From the cell containing the given text, extract its center point as [x, y] coordinate. 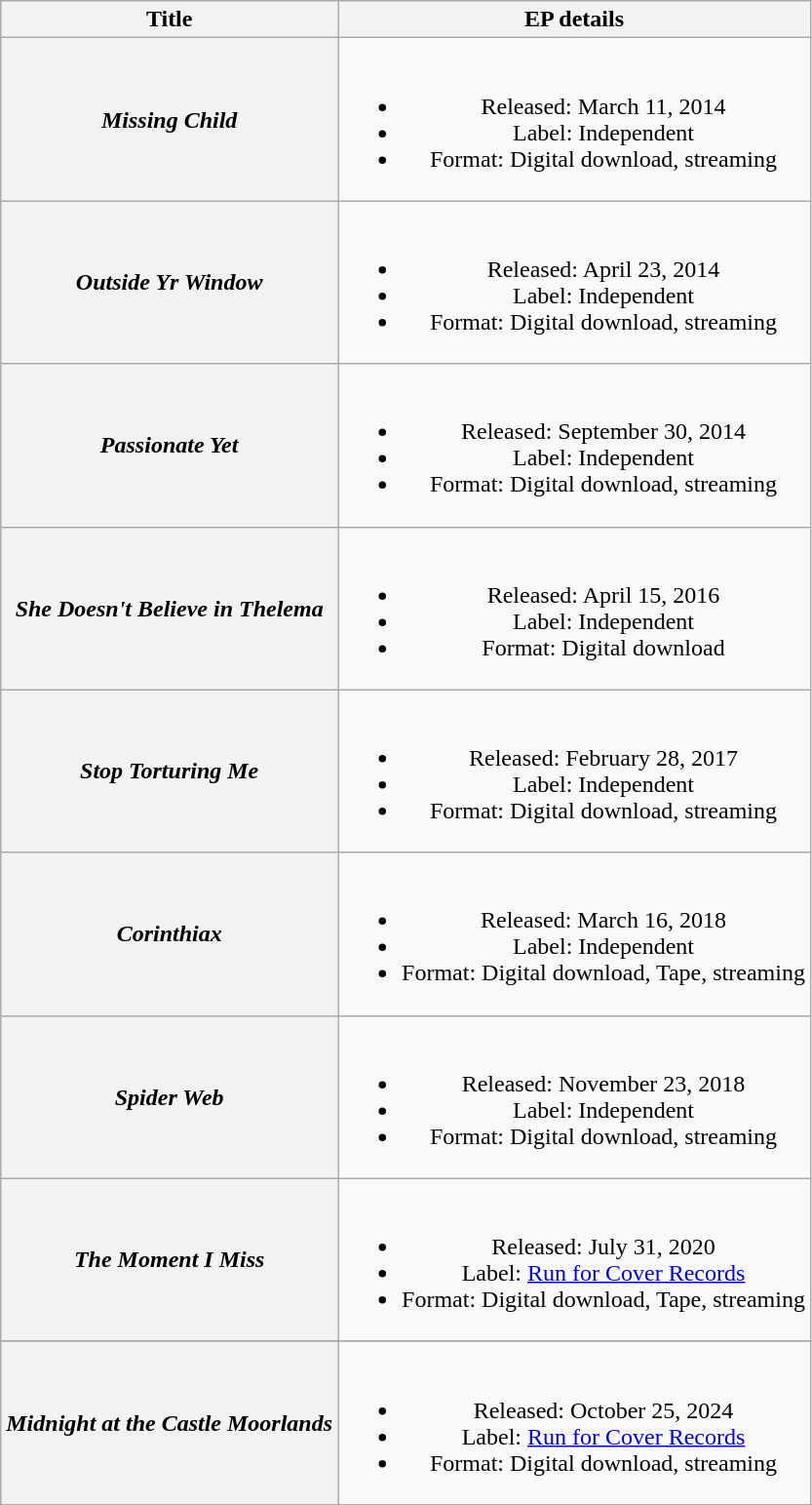
Released: March 16, 2018Label: IndependentFormat: Digital download, Tape, streaming [575, 934]
Midnight at the Castle Moorlands [170, 1422]
She Doesn't Believe in Thelema [170, 609]
Released: February 28, 2017Label: IndependentFormat: Digital download, streaming [575, 771]
Passionate Yet [170, 445]
Released: April 23, 2014Label: IndependentFormat: Digital download, streaming [575, 283]
Released: March 11, 2014Label: IndependentFormat: Digital download, streaming [575, 119]
Released: October 25, 2024Label: Run for Cover RecordsFormat: Digital download, streaming [575, 1422]
Title [170, 20]
Released: July 31, 2020Label: Run for Cover RecordsFormat: Digital download, Tape, streaming [575, 1260]
Outside Yr Window [170, 283]
Released: November 23, 2018Label: IndependentFormat: Digital download, streaming [575, 1096]
Corinthiax [170, 934]
The Moment I Miss [170, 1260]
Spider Web [170, 1096]
Released: April 15, 2016Label: IndependentFormat: Digital download [575, 609]
Released: September 30, 2014Label: IndependentFormat: Digital download, streaming [575, 445]
Missing Child [170, 119]
EP details [575, 20]
Stop Torturing Me [170, 771]
